Extract the [X, Y] coordinate from the center of the cell holding the provided text.  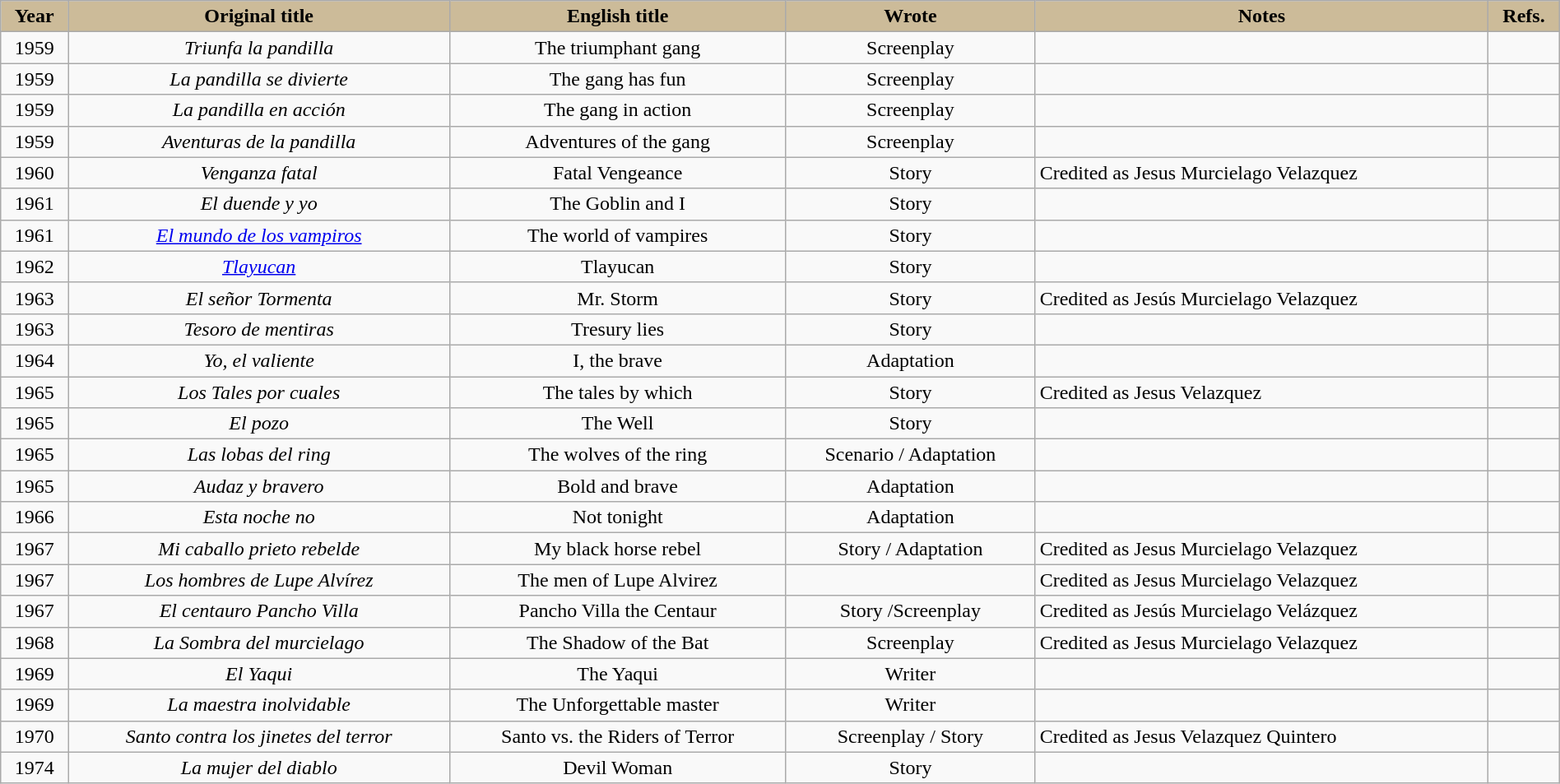
Credited as Jesús Murcielago Velázquez [1262, 611]
1966 [35, 517]
La pandilla en acción [259, 110]
Bold and brave [618, 486]
Year [35, 16]
The Well [618, 424]
The triumphant gang [618, 48]
La mujer del diablo [259, 768]
Mr. Storm [618, 298]
Tesoro de mentiras [259, 329]
Not tonight [618, 517]
Esta noche no [259, 517]
Audaz y bravero [259, 486]
Santo contra los jinetes del terror [259, 736]
Mi caballo prieto rebelde [259, 549]
Devil Woman [618, 768]
Los Tales por cuales [259, 392]
El Yaqui [259, 674]
Aventuras de la pandilla [259, 141]
El duende y yo [259, 204]
1960 [35, 173]
El centauro Pancho Villa [259, 611]
The gang in action [618, 110]
1970 [35, 736]
The men of Lupe Alvirez [618, 580]
Story / Adaptation [911, 549]
The Unforgettable master [618, 705]
Venganza fatal [259, 173]
Yo, el valiente [259, 360]
The Shadow of the Bat [618, 643]
I, the brave [618, 360]
Screenplay / Story [911, 736]
Notes [1262, 16]
Fatal Vengeance [618, 173]
Refs. [1524, 16]
1962 [35, 267]
Credited as Jesus Velazquez [1262, 392]
The world of vampires [618, 235]
Triunfa la pandilla [259, 48]
Las lobas del ring [259, 455]
The Yaqui [618, 674]
La Sombra del murcielago [259, 643]
Adventures of the gang [618, 141]
Original title [259, 16]
My black horse rebel [618, 549]
El mundo de los vampiros [259, 235]
El pozo [259, 424]
Pancho Villa the Centaur [618, 611]
Santo vs. the Riders of Terror [618, 736]
The tales by which [618, 392]
Story /Screenplay [911, 611]
The Goblin and I [618, 204]
The gang has fun [618, 79]
La maestra inolvidable [259, 705]
1964 [35, 360]
Credited as Jesús Murcielago Velazquez [1262, 298]
The wolves of the ring [618, 455]
El señor Tormenta [259, 298]
Credited as Jesus Velazquez Quintero [1262, 736]
English title [618, 16]
Wrote [911, 16]
1974 [35, 768]
Los hombres de Lupe Alvírez [259, 580]
La pandilla se divierte [259, 79]
Scenario / Adaptation [911, 455]
Tresury lies [618, 329]
1968 [35, 643]
